Detect which cell encompasses the target text, then output its (x, y) center coordinate. 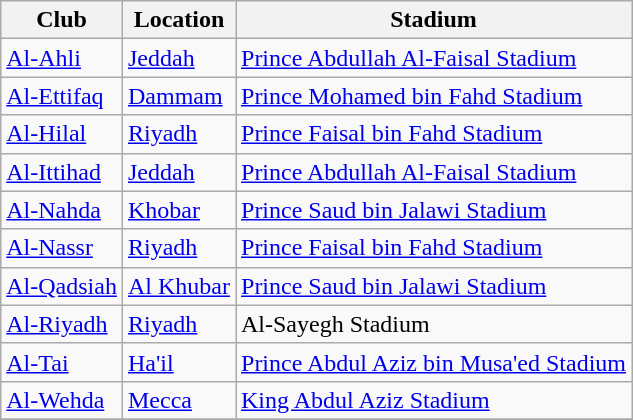
Location (178, 20)
Al-Nassr (62, 248)
Khobar (178, 210)
Al-Qadsiah (62, 286)
Ha'il (178, 362)
Al-Ettifaq (62, 96)
Al-Tai (62, 362)
Al-Riyadh (62, 324)
Prince Abdul Aziz bin Musa'ed Stadium (434, 362)
Mecca (178, 400)
Stadium (434, 20)
Al-Nahda (62, 210)
King Abdul Aziz Stadium (434, 400)
Al Khubar (178, 286)
Dammam (178, 96)
Al-Ittihad (62, 172)
Al-Hilal (62, 134)
Al-Sayegh Stadium (434, 324)
Prince Mohamed bin Fahd Stadium (434, 96)
Al-Wehda (62, 400)
Club (62, 20)
Al-Ahli (62, 58)
